Return the [x, y] coordinate for the center point of the cell that contains the specified text.  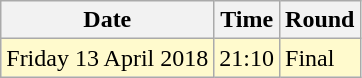
Round [320, 20]
Final [320, 58]
Date [108, 20]
21:10 [247, 58]
Friday 13 April 2018 [108, 58]
Time [247, 20]
